Provide the (X, Y) coordinate of the cell's center where the given text is located.  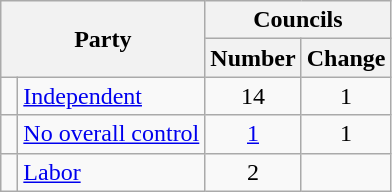
Councils (298, 20)
Number (253, 58)
Independent (112, 96)
Labor (112, 172)
14 (253, 96)
No overall control (112, 134)
Change (346, 58)
2 (253, 172)
Party (103, 39)
